Find where the given text appears and provide that cell's center as (x, y) coordinate. 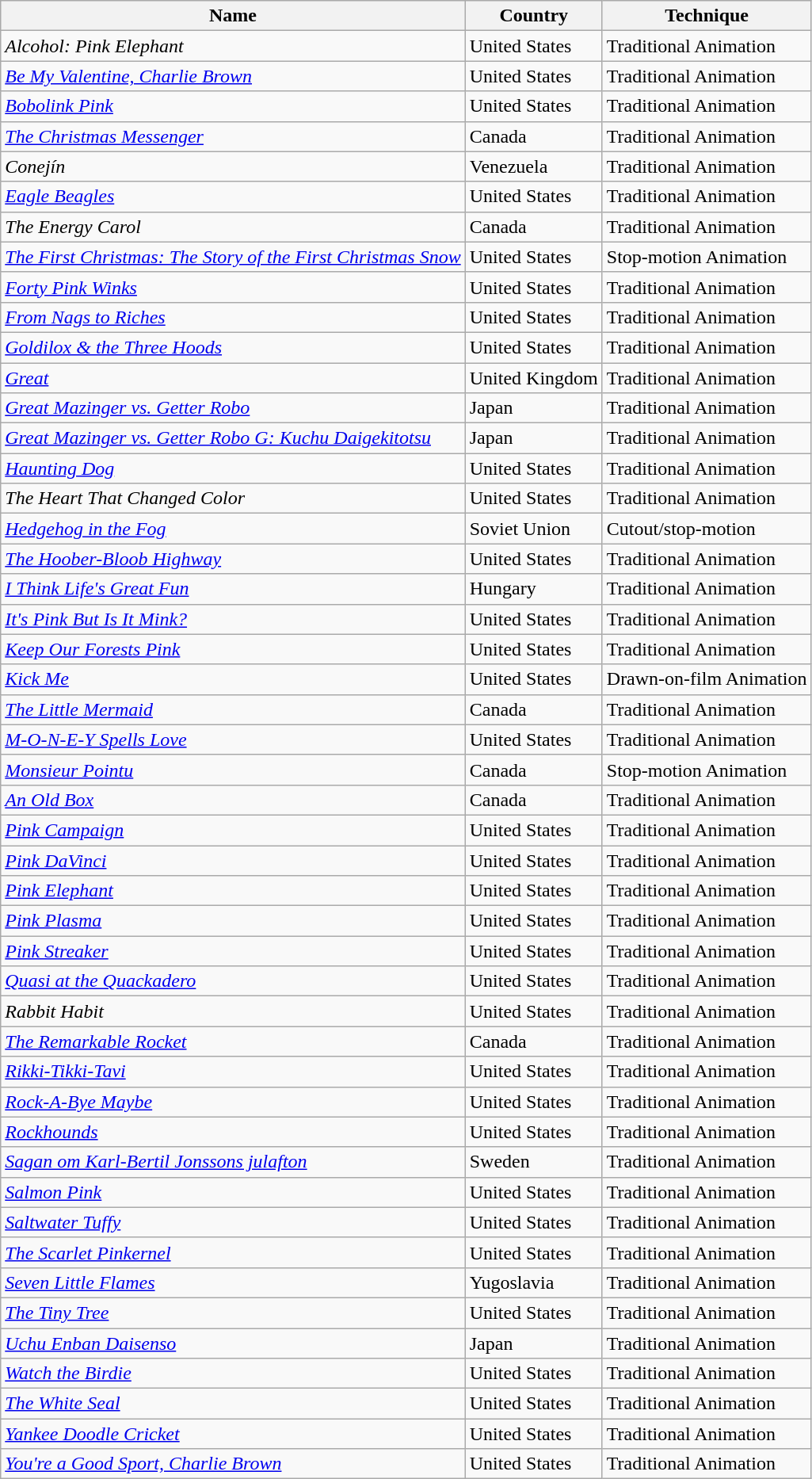
The White Seal (233, 1404)
Salmon Pink (233, 1192)
Hungary (534, 589)
Conejín (233, 166)
The Christmas Messenger (233, 136)
Country (534, 16)
Yankee Doodle Cricket (233, 1434)
Uchu Enban Daisenso (233, 1343)
Soviet Union (534, 529)
Be My Valentine, Charlie Brown (233, 76)
The Tiny Tree (233, 1313)
Sagan om Karl-Bertil Jonssons julafton (233, 1162)
Great Mazinger vs. Getter Robo G: Kuchu Daigekitotsu (233, 438)
The Hoober-Bloob Highway (233, 559)
Cutout/stop-motion (707, 529)
Sweden (534, 1162)
Rikki-Tikki-Tavi (233, 1072)
You're a Good Sport, Charlie Brown (233, 1464)
Haunting Dog (233, 468)
The Remarkable Rocket (233, 1041)
The Little Mermaid (233, 709)
Venezuela (534, 166)
The Energy Carol (233, 227)
Seven Little Flames (233, 1282)
Great (233, 378)
M-O-N-E-Y Spells Love (233, 739)
Pink Elephant (233, 891)
Eagle Beagles (233, 197)
Rock-A-Bye Maybe (233, 1102)
Yugoslavia (534, 1282)
Drawn-on-film Animation (707, 679)
Forty Pink Winks (233, 287)
Rockhounds (233, 1132)
Name (233, 16)
Pink Plasma (233, 921)
Pink Streaker (233, 951)
I Think Life's Great Fun (233, 589)
Great Mazinger vs. Getter Robo (233, 408)
Pink Campaign (233, 830)
Pink DaVinci (233, 860)
Watch the Birdie (233, 1374)
Technique (707, 16)
United Kingdom (534, 378)
Bobolink Pink (233, 106)
The Scarlet Pinkernel (233, 1252)
Hedgehog in the Fog (233, 529)
The Heart That Changed Color (233, 499)
An Old Box (233, 800)
Goldilox & the Three Hoods (233, 347)
Quasi at the Quackadero (233, 981)
Rabbit Habit (233, 1011)
From Nags to Riches (233, 317)
Saltwater Tuffy (233, 1222)
The First Christmas: The Story of the First Christmas Snow (233, 257)
Keep Our Forests Pink (233, 649)
Monsieur Pointu (233, 770)
It's Pink But Is It Mink? (233, 619)
Kick Me (233, 679)
Alcohol: Pink Elephant (233, 46)
